For the text-containing cell, return its midpoint in [x, y] coordinate format. 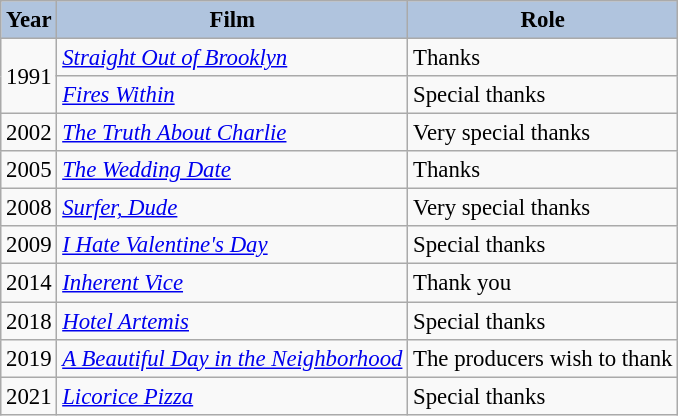
Film [232, 20]
Fires Within [232, 95]
2018 [29, 321]
Year [29, 20]
2005 [29, 170]
2021 [29, 396]
Straight Out of Brooklyn [232, 58]
2019 [29, 358]
1991 [29, 76]
A Beautiful Day in the Neighborhood [232, 358]
Hotel Artemis [232, 321]
2014 [29, 283]
The Truth About Charlie [232, 133]
2008 [29, 208]
Licorice Pizza [232, 396]
2009 [29, 245]
I Hate Valentine's Day [232, 245]
2002 [29, 133]
Role [543, 20]
The producers wish to thank [543, 358]
Inherent Vice [232, 283]
The Wedding Date [232, 170]
Surfer, Dude [232, 208]
Thank you [543, 283]
